Capture the cell that displays the provided text and extract its [x, y] central coordinate. 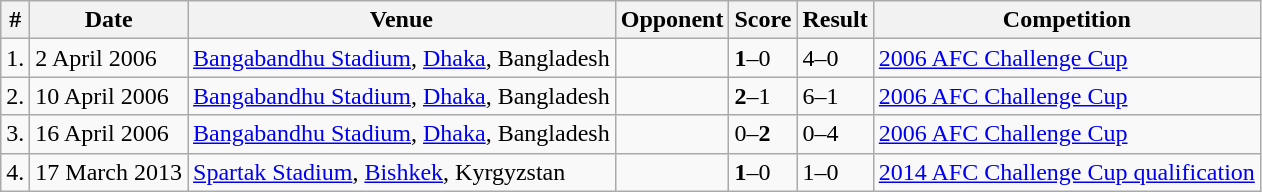
# [16, 20]
2014 AFC Challenge Cup qualification [1066, 172]
0–4 [835, 134]
Date [109, 20]
3. [16, 134]
Spartak Stadium, Bishkek, Kyrgyzstan [402, 172]
6–1 [835, 96]
4. [16, 172]
Competition [1066, 20]
2 April 2006 [109, 58]
4–0 [835, 58]
2. [16, 96]
Venue [402, 20]
1. [16, 58]
Result [835, 20]
Score [763, 20]
Opponent [672, 20]
2–1 [763, 96]
10 April 2006 [109, 96]
16 April 2006 [109, 134]
17 March 2013 [109, 172]
0–2 [763, 134]
